Provide the (x, y) coordinate of the cell's center where the given text is located.  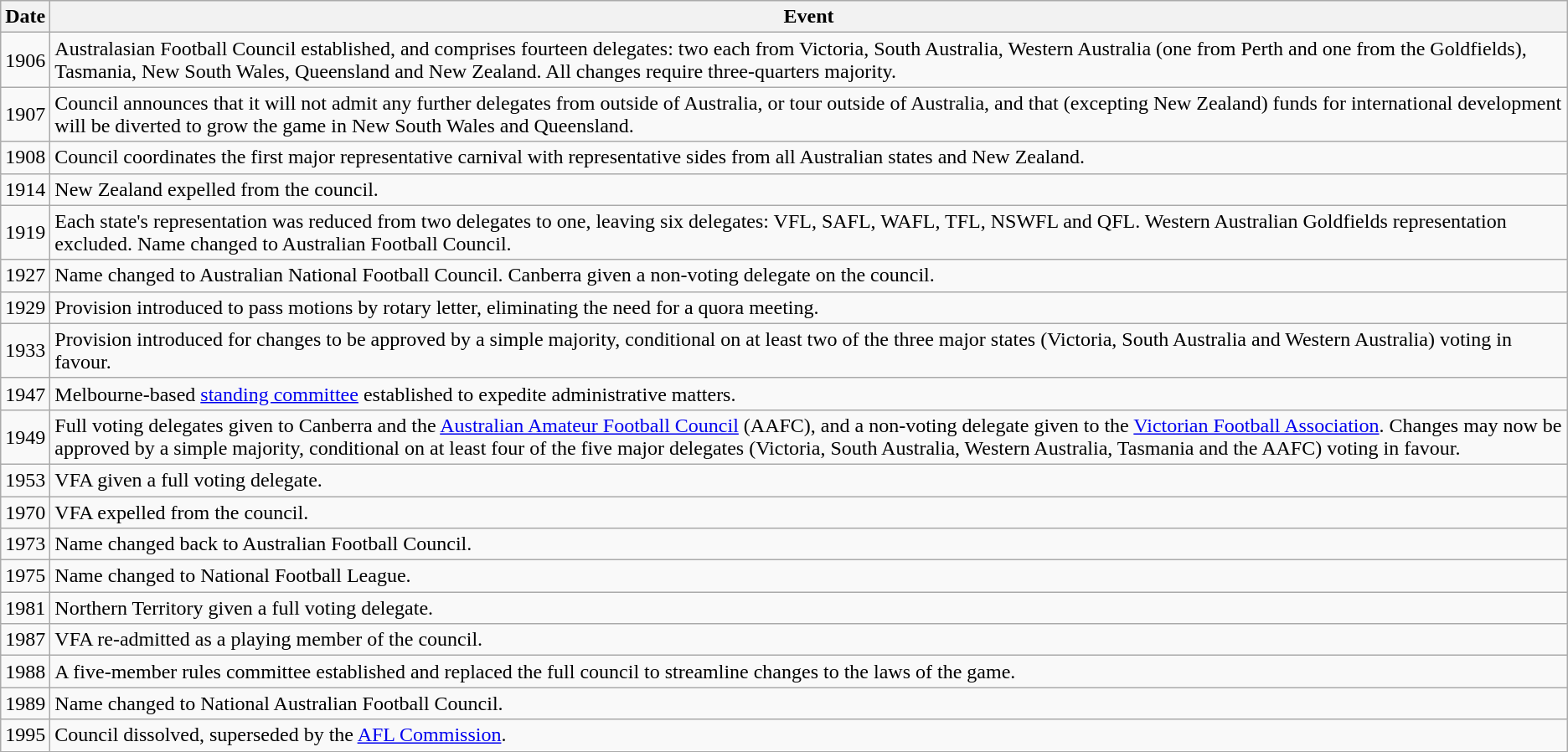
1947 (25, 394)
New Zealand expelled from the council. (809, 189)
Northern Territory given a full voting delegate. (809, 608)
1953 (25, 480)
VFA expelled from the council. (809, 512)
VFA given a full voting delegate. (809, 480)
1987 (25, 640)
1981 (25, 608)
VFA re-admitted as a playing member of the council. (809, 640)
1973 (25, 544)
1919 (25, 233)
1908 (25, 157)
1989 (25, 703)
Council coordinates the first major representative carnival with representative sides from all Australian states and New Zealand. (809, 157)
Name changed to National Football League. (809, 576)
1929 (25, 307)
Name changed to National Australian Football Council. (809, 703)
Melbourne-based standing committee established to expedite administrative matters. (809, 394)
1907 (25, 114)
Event (809, 17)
1988 (25, 672)
1933 (25, 350)
Provision introduced to pass motions by rotary letter, eliminating the need for a quora meeting. (809, 307)
1906 (25, 60)
Name changed back to Australian Football Council. (809, 544)
Name changed to Australian National Football Council. Canberra given a non-voting delegate on the council. (809, 276)
A five-member rules committee established and replaced the full council to streamline changes to the laws of the game. (809, 672)
1975 (25, 576)
1914 (25, 189)
Council dissolved, superseded by the AFL Commission. (809, 735)
1970 (25, 512)
1995 (25, 735)
1949 (25, 437)
1927 (25, 276)
Date (25, 17)
